Extract the (X, Y) coordinate from the center of the cell holding the provided text.  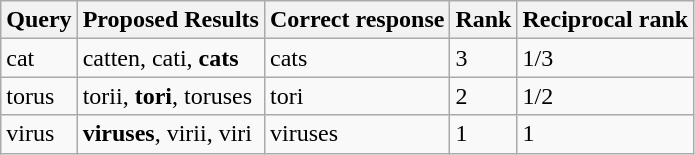
catten, cati, cats (170, 58)
torus (39, 96)
virus (39, 134)
1/3 (606, 58)
Rank (484, 20)
cat (39, 58)
Correct response (356, 20)
torii, tori, toruses (170, 96)
Proposed Results (170, 20)
1/2 (606, 96)
Reciprocal rank (606, 20)
2 (484, 96)
Query (39, 20)
3 (484, 58)
tori (356, 96)
viruses (356, 134)
cats (356, 58)
viruses, virii, viri (170, 134)
